Locate the cell with the specified text and output its (x, y) center coordinate. 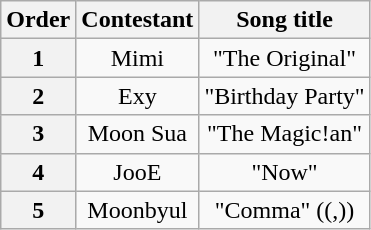
3 (38, 134)
JooE (138, 172)
Moon Sua (138, 134)
Mimi (138, 58)
2 (38, 96)
1 (38, 58)
"The Original" (284, 58)
"The Magic!an" (284, 134)
Order (38, 20)
4 (38, 172)
Moonbyul (138, 210)
Exy (138, 96)
"Comma" ((,)) (284, 210)
5 (38, 210)
Song title (284, 20)
Contestant (138, 20)
"Birthday Party" (284, 96)
"Now" (284, 172)
